Locate the cell with the specified text and output its [X, Y] center coordinate. 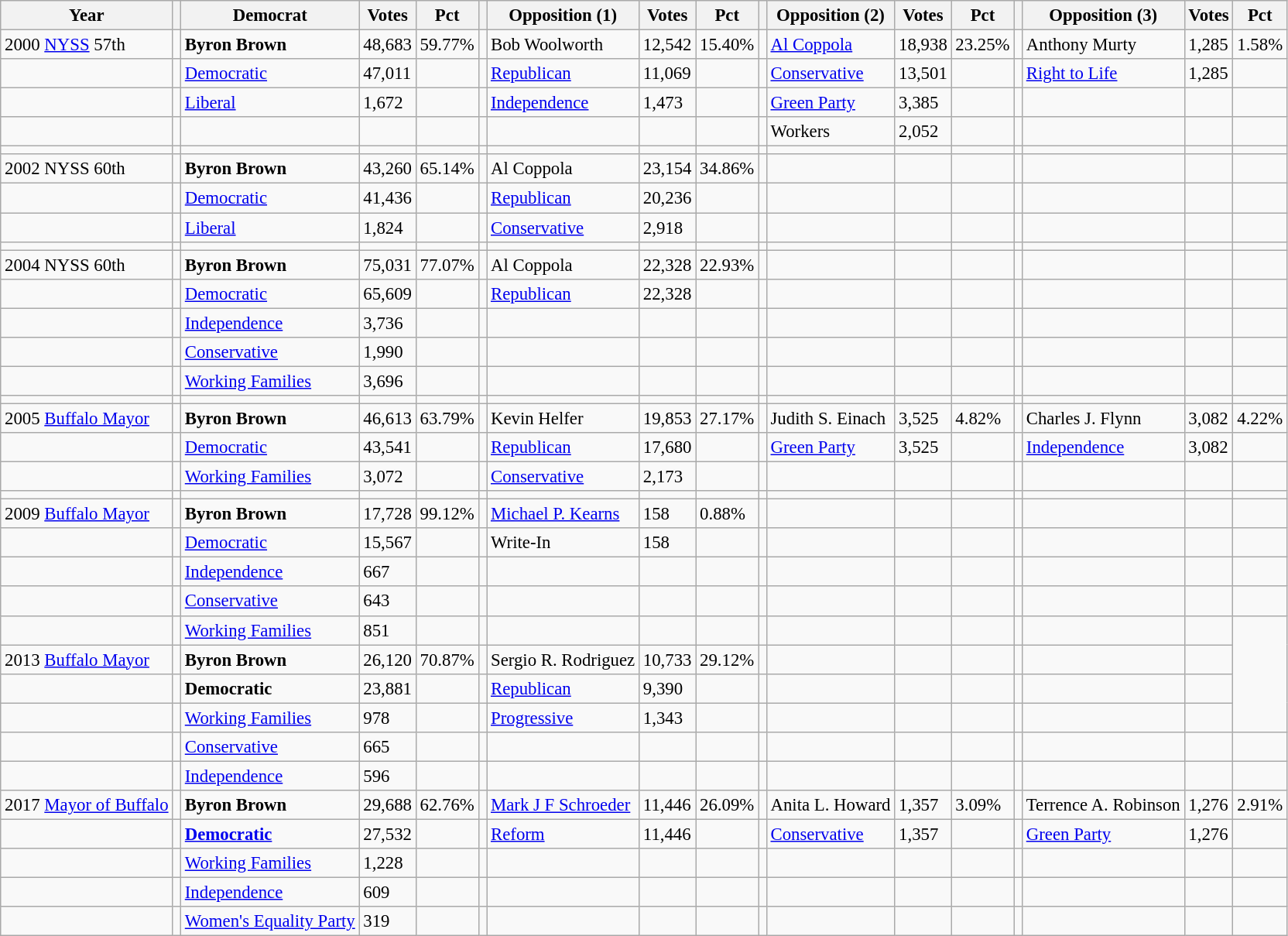
75,031 [387, 265]
Opposition (1) [563, 15]
1,343 [667, 718]
22.93% [728, 265]
65,609 [387, 293]
851 [387, 630]
2002 NYSS 60th [87, 169]
77.07% [447, 265]
17,728 [387, 514]
1,990 [387, 351]
63.79% [447, 418]
Women's Equality Party [269, 921]
62.76% [447, 805]
2.91% [1260, 805]
23,881 [387, 688]
65.14% [447, 169]
3.09% [983, 805]
Progressive [563, 718]
3,385 [923, 103]
10,733 [667, 660]
Anthony Murty [1103, 44]
Michael P. Kearns [563, 514]
Kevin Helfer [563, 418]
Bob Woolworth [563, 44]
18,938 [923, 44]
Terrence A. Robinson [1103, 805]
43,541 [387, 447]
1,473 [667, 103]
2005 Buffalo Mayor [87, 418]
15.40% [728, 44]
Sergio R. Rodriguez [563, 660]
1,672 [387, 103]
19,853 [667, 418]
Anita L. Howard [831, 805]
43,260 [387, 169]
Mark J F Schroeder [563, 805]
48,683 [387, 44]
12,542 [667, 44]
1.58% [1260, 44]
59.77% [447, 44]
Year [87, 15]
13,501 [923, 74]
Democrat [269, 15]
34.86% [728, 169]
667 [387, 572]
2009 Buffalo Mayor [87, 514]
23.25% [983, 44]
1,824 [387, 227]
23,154 [667, 169]
47,011 [387, 74]
26,120 [387, 660]
27,532 [387, 834]
596 [387, 776]
643 [387, 601]
2017 Mayor of Buffalo [87, 805]
70.87% [447, 660]
29.12% [728, 660]
609 [387, 892]
3,696 [387, 381]
27.17% [728, 418]
0.88% [728, 514]
978 [387, 718]
4.82% [983, 418]
20,236 [667, 198]
Judith S. Einach [831, 418]
Workers [831, 132]
Charles J. Flynn [1103, 418]
15,567 [387, 543]
Opposition (3) [1103, 15]
4.22% [1260, 418]
99.12% [447, 514]
26.09% [728, 805]
Reform [563, 834]
2004 NYSS 60th [87, 265]
319 [387, 921]
2000 NYSS 57th [87, 44]
665 [387, 746]
Right to Life [1103, 74]
Write-In [563, 543]
11,069 [667, 74]
Opposition (2) [831, 15]
17,680 [667, 447]
46,613 [387, 418]
41,436 [387, 198]
29,688 [387, 805]
1,228 [387, 863]
3,072 [387, 476]
2,173 [667, 476]
2,052 [923, 132]
9,390 [667, 688]
3,736 [387, 323]
2013 Buffalo Mayor [87, 660]
2,918 [667, 227]
